From the cell containing the given text, extract its center point as (X, Y) coordinate. 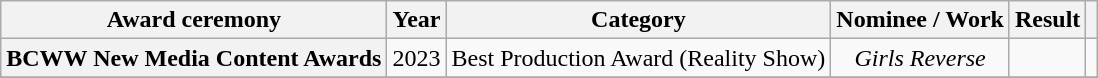
Category (638, 20)
Year (416, 20)
Best Production Award (Reality Show) (638, 58)
Award ceremony (194, 20)
2023 (416, 58)
Girls Reverse (920, 58)
Nominee / Work (920, 20)
BCWW New Media Content Awards (194, 58)
Result (1047, 20)
